Extract the [x, y] coordinate from the center of the cell holding the provided text.  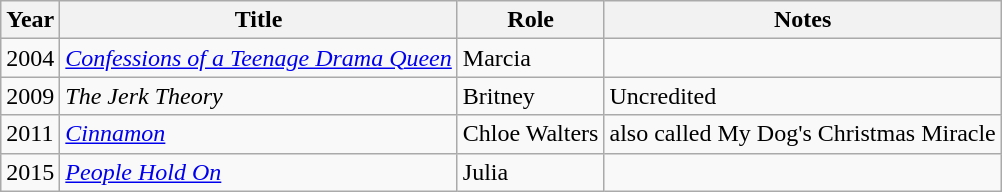
Role [530, 20]
2009 [30, 96]
Year [30, 20]
Confessions of a Teenage Drama Queen [259, 58]
Notes [802, 20]
Marcia [530, 58]
Cinnamon [259, 134]
Title [259, 20]
2015 [30, 172]
Uncredited [802, 96]
The Jerk Theory [259, 96]
Britney [530, 96]
People Hold On [259, 172]
2004 [30, 58]
also called My Dog's Christmas Miracle [802, 134]
2011 [30, 134]
Chloe Walters [530, 134]
Julia [530, 172]
